From the cell containing the given text, extract its center point as (X, Y) coordinate. 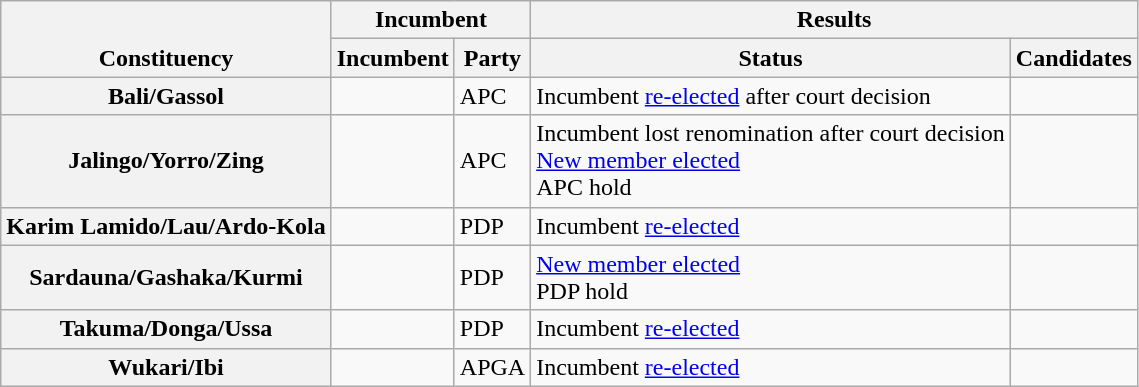
Sardauna/Gashaka/Kurmi (166, 278)
Incumbent lost renomination after court decisionNew member electedAPC hold (771, 161)
Karim Lamido/Lau/Ardo-Kola (166, 226)
Constituency (166, 39)
Results (834, 20)
Status (771, 58)
Party (492, 58)
Jalingo/Yorro/Zing (166, 161)
APGA (492, 367)
Incumbent re-elected after court decision (771, 96)
Bali/Gassol (166, 96)
Takuma/Donga/Ussa (166, 329)
New member electedPDP hold (771, 278)
Wukari/Ibi (166, 367)
Candidates (1074, 58)
